Scan for the cell matching the given text and deliver its (X, Y) coordinate at center. 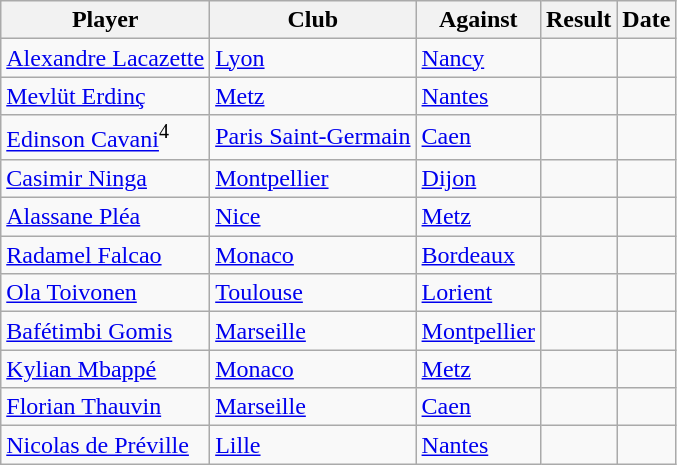
Lyon (313, 58)
Nancy (478, 58)
Nicolas de Préville (106, 445)
Lille (313, 445)
Toulouse (313, 293)
Date (646, 20)
Result (578, 20)
Florian Thauvin (106, 407)
Edinson Cavani4 (106, 138)
Lorient (478, 293)
Nice (313, 217)
Paris Saint-Germain (313, 138)
Bordeaux (478, 255)
Casimir Ninga (106, 178)
Against (478, 20)
Alassane Pléa (106, 217)
Alexandre Lacazette (106, 58)
Bafétimbi Gomis (106, 331)
Player (106, 20)
Radamel Falcao (106, 255)
Kylian Mbappé (106, 369)
Club (313, 20)
Mevlüt Erdinç (106, 96)
Ola Toivonen (106, 293)
Dijon (478, 178)
